Search for the cell housing the specified text and yield its (x, y) center coordinate. 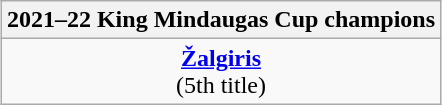
2021–22 King Mindaugas Cup champions (220, 20)
Žalgiris(5th title) (220, 72)
